Search for the cell housing the specified text and yield its [x, y] center coordinate. 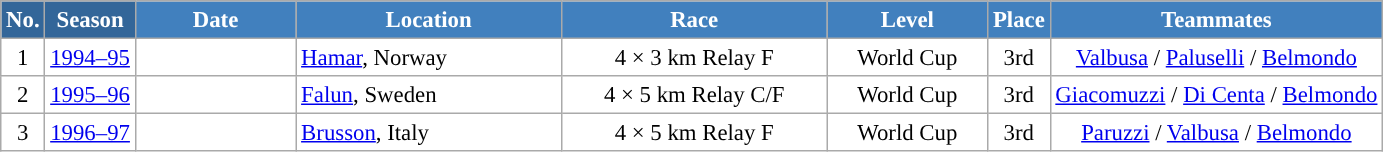
3 [23, 133]
Hamar, Norway [429, 58]
Place [1019, 20]
Valbusa / Paluselli / Belmondo [1216, 58]
Teammates [1216, 20]
Giacomuzzi / Di Centa / Belmondo [1216, 95]
4 × 3 km Relay F [694, 58]
Falun, Sweden [429, 95]
Level [908, 20]
1994–95 [90, 58]
Date [216, 20]
1995–96 [90, 95]
4 × 5 km Relay C/F [694, 95]
4 × 5 km Relay F [694, 133]
Brusson, Italy [429, 133]
1 [23, 58]
2 [23, 95]
Race [694, 20]
Season [90, 20]
Paruzzi / Valbusa / Belmondo [1216, 133]
1996–97 [90, 133]
Location [429, 20]
No. [23, 20]
